From the cell containing the given text, extract its center point as [X, Y] coordinate. 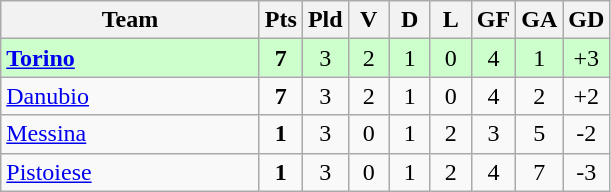
Pts [280, 20]
Danubio [130, 96]
Pld [325, 20]
+3 [586, 58]
-3 [586, 172]
GF [493, 20]
+2 [586, 96]
GD [586, 20]
V [368, 20]
-2 [586, 134]
Messina [130, 134]
L [450, 20]
Team [130, 20]
Torino [130, 58]
5 [540, 134]
GA [540, 20]
D [410, 20]
Pistoiese [130, 172]
